Scan for the cell matching the given text and deliver its [x, y] coordinate at center. 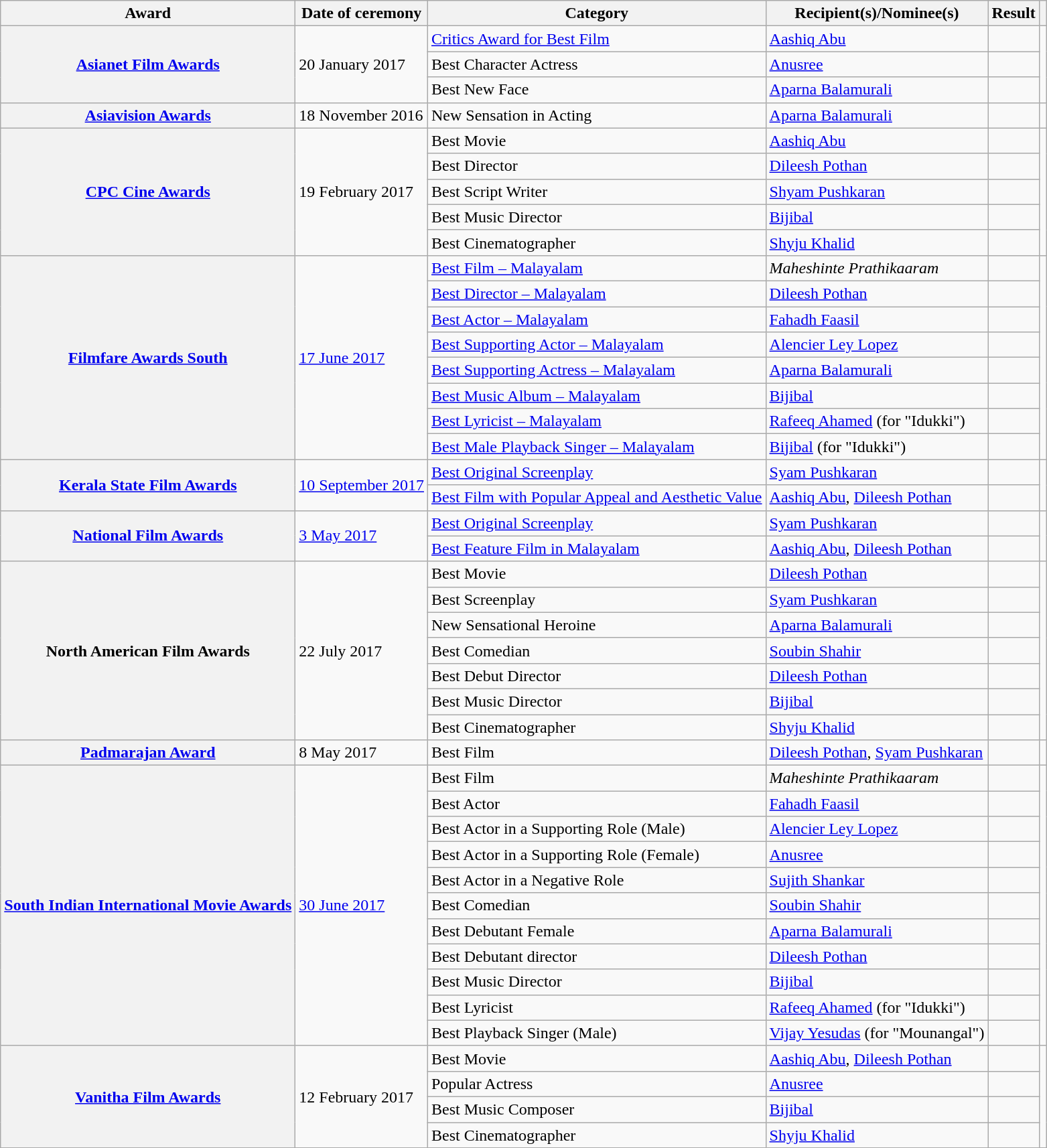
Best Actor in a Negative Role [596, 880]
Kerala State Film Awards [148, 485]
Best Supporting Actress – Malayalam [596, 370]
Best Film with Popular Appeal and Aesthetic Value [596, 498]
17 June 2017 [362, 357]
Best Debutant Female [596, 931]
Best Playback Singer (Male) [596, 1033]
Asiavision Awards [148, 115]
Popular Actress [596, 1084]
Vanitha Film Awards [148, 1096]
CPC Cine Awards [148, 192]
Result [1014, 13]
22 July 2017 [362, 650]
Padmarajan Award [148, 753]
30 June 2017 [362, 906]
Best Script Writer [596, 192]
North American Film Awards [148, 650]
Best Actor in a Supporting Role (Female) [596, 855]
18 November 2016 [362, 115]
Critics Award for Best Film [596, 39]
Best Screenplay [596, 599]
Sujith Shankar [877, 880]
Best Film – Malayalam [596, 268]
National Film Awards [148, 536]
12 February 2017 [362, 1096]
Bijibal (for "Idukki") [877, 447]
Award [148, 13]
Best Director – Malayalam [596, 293]
Best Lyricist [596, 1007]
Best Actor – Malayalam [596, 319]
Best New Face [596, 90]
Best Lyricist – Malayalam [596, 421]
3 May 2017 [362, 536]
New Sensation in Acting [596, 115]
Best Music Composer [596, 1109]
South Indian International Movie Awards [148, 906]
Best Male Playback Singer – Malayalam [596, 447]
Best Feature Film in Malayalam [596, 549]
Asianet Film Awards [148, 64]
Best Character Actress [596, 64]
Best Actor [596, 804]
Dileesh Pothan, Syam Pushkaran [877, 753]
20 January 2017 [362, 64]
New Sensational Heroine [596, 625]
Recipient(s)/Nominee(s) [877, 13]
Shyam Pushkaran [877, 192]
Best Director [596, 166]
Best Supporting Actor – Malayalam [596, 345]
Best Debutant director [596, 956]
Best Actor in a Supporting Role (Male) [596, 829]
19 February 2017 [362, 192]
Date of ceremony [362, 13]
Category [596, 13]
Vijay Yesudas (for "Mounangal") [877, 1033]
10 September 2017 [362, 485]
Filmfare Awards South [148, 357]
Best Debut Director [596, 676]
8 May 2017 [362, 753]
Best Music Album – Malayalam [596, 396]
